From the cell containing the given text, extract its center point as [x, y] coordinate. 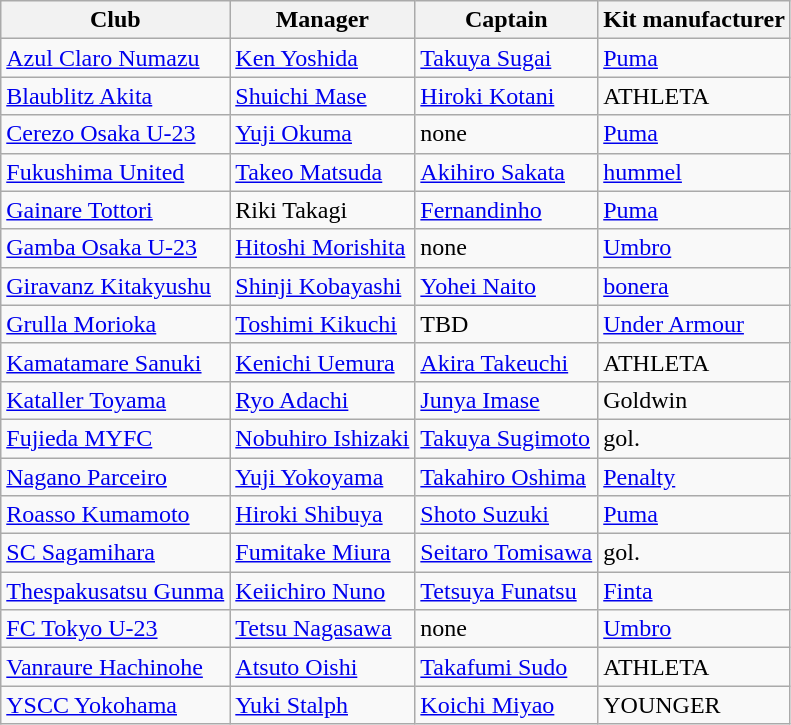
Tetsuya Funatsu [506, 591]
Seitaro Tomisawa [506, 553]
FC Tokyo U-23 [116, 629]
Takafumi Sudo [506, 667]
Vanraure Hachinohe [116, 667]
hummel [694, 172]
Akira Takeuchi [506, 362]
TBD [506, 324]
Kit manufacturer [694, 20]
Takuya Sugimoto [506, 438]
Yuji Okuma [322, 134]
Fumitake Miura [322, 553]
Under Armour [694, 324]
Fujieda MYFC [116, 438]
Gainare Tottori [116, 210]
Ryo Adachi [322, 400]
Nagano Parceiro [116, 477]
Yohei Naito [506, 286]
Atsuto Oishi [322, 667]
SC Sagamihara [116, 553]
Yuji Yokoyama [322, 477]
Shuichi Mase [322, 96]
Gamba Osaka U-23 [116, 248]
Takahiro Oshima [506, 477]
Fukushima United [116, 172]
Captain [506, 20]
Hitoshi Morishita [322, 248]
Tetsu Nagasawa [322, 629]
Akihiro Sakata [506, 172]
Keiichiro Nuno [322, 591]
Hiroki Shibuya [322, 515]
Toshimi Kikuchi [322, 324]
Giravanz Kitakyushu [116, 286]
Blaublitz Akita [116, 96]
Takuya Sugai [506, 58]
Kamatamare Sanuki [116, 362]
YOUNGER [694, 705]
Nobuhiro Ishizaki [322, 438]
Yuki Stalph [322, 705]
Thespakusatsu Gunma [116, 591]
Roasso Kumamoto [116, 515]
Shinji Kobayashi [322, 286]
Hiroki Kotani [506, 96]
Shoto Suzuki [506, 515]
Kenichi Uemura [322, 362]
Penalty [694, 477]
Manager [322, 20]
Grulla Morioka [116, 324]
Finta [694, 591]
Club [116, 20]
bonera [694, 286]
Ken Yoshida [322, 58]
Junya Imase [506, 400]
Azul Claro Numazu [116, 58]
Riki Takagi [322, 210]
Goldwin [694, 400]
Koichi Miyao [506, 705]
Cerezo Osaka U-23 [116, 134]
Fernandinho [506, 210]
Takeo Matsuda [322, 172]
YSCC Yokohama [116, 705]
Kataller Toyama [116, 400]
